Identify which cell holds the provided text, then report its [X, Y] central coordinate. 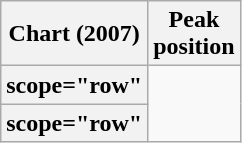
Peakposition [194, 34]
Chart (2007) [74, 34]
